Pinpoint the cell where the given text exists, returning its (x, y) midpoint coordinate. 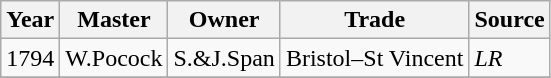
Source (510, 20)
W.Pocock (114, 58)
Owner (224, 20)
LR (510, 58)
Trade (374, 20)
S.&J.Span (224, 58)
Bristol–St Vincent (374, 58)
1794 (30, 58)
Master (114, 20)
Year (30, 20)
